Search for the cell housing the specified text and yield its [x, y] center coordinate. 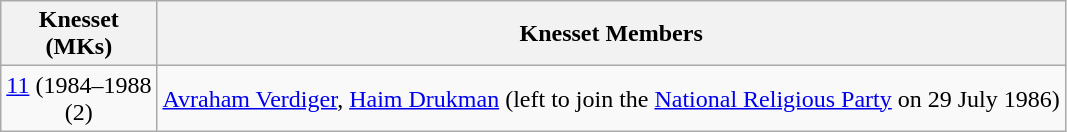
Knesset(MKs) [79, 34]
Avraham Verdiger, Haim Drukman (left to join the National Religious Party on 29 July 1986) [611, 98]
11 (1984–1988(2) [79, 98]
Knesset Members [611, 34]
